Search for the cell housing the specified text and yield its (x, y) center coordinate. 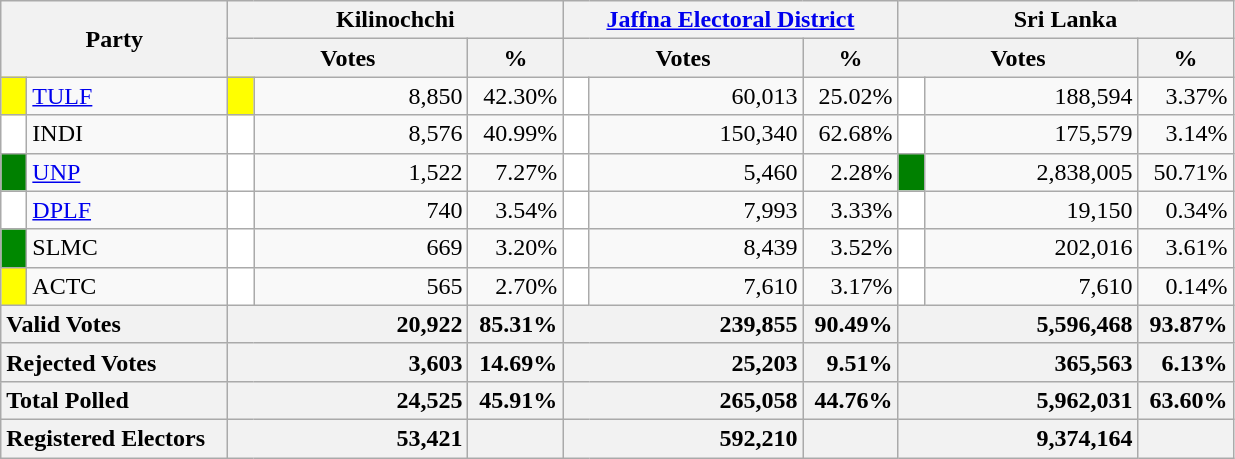
53,421 (348, 438)
50.71% (1186, 172)
25,203 (683, 362)
Party (114, 39)
8,850 (361, 96)
3.14% (1186, 134)
8,439 (696, 248)
40.99% (516, 134)
ACTC (128, 286)
175,579 (1031, 134)
Rejected Votes (114, 362)
3.52% (850, 248)
3.61% (1186, 248)
669 (361, 248)
2.70% (516, 286)
Valid Votes (114, 324)
8,576 (361, 134)
Total Polled (114, 400)
INDI (128, 134)
TULF (128, 96)
592,210 (683, 438)
565 (361, 286)
188,594 (1031, 96)
3.37% (1186, 96)
SLMC (128, 248)
9,374,164 (1018, 438)
24,525 (348, 400)
63.60% (1186, 400)
9.51% (850, 362)
90.49% (850, 324)
62.68% (850, 134)
19,150 (1031, 210)
45.91% (516, 400)
7,993 (696, 210)
Jaffna Electoral District (730, 20)
0.14% (1186, 286)
5,962,031 (1018, 400)
6.13% (1186, 362)
3,603 (348, 362)
265,058 (683, 400)
365,563 (1018, 362)
150,340 (696, 134)
25.02% (850, 96)
3.17% (850, 286)
60,013 (696, 96)
3.20% (516, 248)
5,596,468 (1018, 324)
3.33% (850, 210)
14.69% (516, 362)
5,460 (696, 172)
93.87% (1186, 324)
2.28% (850, 172)
2,838,005 (1031, 172)
Kilinochchi (396, 20)
85.31% (516, 324)
20,922 (348, 324)
Sri Lanka (1066, 20)
DPLF (128, 210)
239,855 (683, 324)
202,016 (1031, 248)
UNP (128, 172)
44.76% (850, 400)
3.54% (516, 210)
42.30% (516, 96)
1,522 (361, 172)
7.27% (516, 172)
740 (361, 210)
0.34% (1186, 210)
Registered Electors (114, 438)
